Detect which cell encompasses the target text, then output its (x, y) center coordinate. 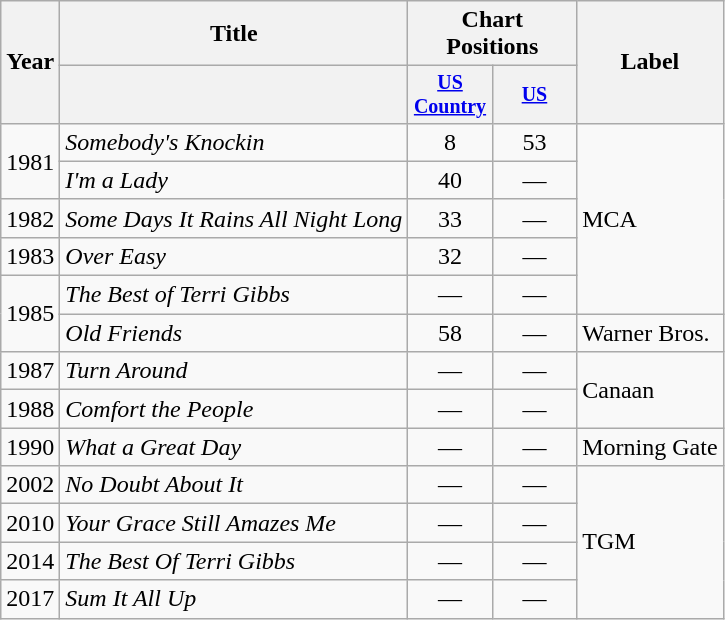
US (534, 94)
1990 (30, 447)
Comfort the People (234, 409)
No Doubt About It (234, 485)
1988 (30, 409)
1987 (30, 371)
Somebody's Knockin (234, 142)
MCA (650, 218)
33 (450, 218)
2002 (30, 485)
The Best of Terri Gibbs (234, 295)
The Best Of Terri Gibbs (234, 561)
2017 (30, 599)
2014 (30, 561)
Turn Around (234, 371)
Canaan (650, 390)
US Country (450, 94)
1982 (30, 218)
I'm a Lady (234, 180)
Old Friends (234, 333)
Title (234, 34)
Some Days It Rains All Night Long (234, 218)
TGM (650, 542)
40 (450, 180)
32 (450, 256)
1985 (30, 314)
Your Grace Still Amazes Me (234, 523)
What a Great Day (234, 447)
1983 (30, 256)
Over Easy (234, 256)
Sum It All Up (234, 599)
Label (650, 62)
Warner Bros. (650, 333)
Year (30, 62)
2010 (30, 523)
8 (450, 142)
Chart Positions (492, 34)
53 (534, 142)
1981 (30, 161)
58 (450, 333)
Morning Gate (650, 447)
